Search for the cell housing the specified text and yield its [x, y] center coordinate. 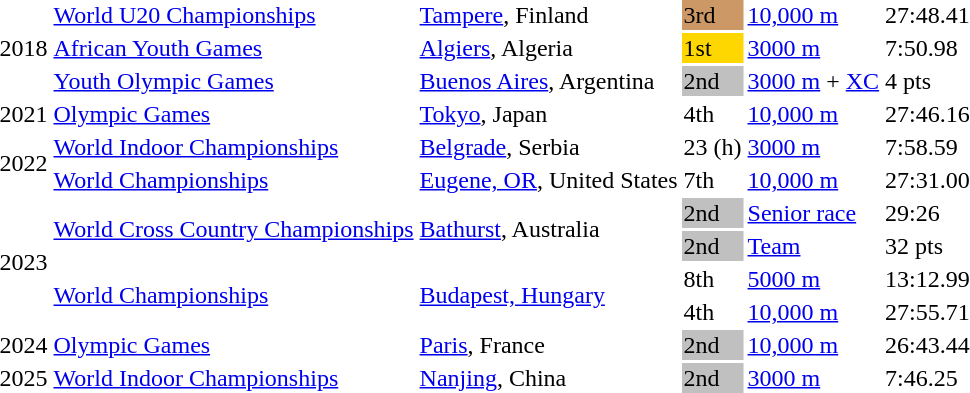
Tampere, Finland [548, 15]
1st [712, 48]
3rd [712, 15]
Buenos Aires, Argentina [548, 81]
5000 m [814, 279]
Budapest, Hungary [548, 296]
23 (h) [712, 147]
Youth Olympic Games [234, 81]
7th [712, 180]
8th [712, 279]
Paris, France [548, 345]
African Youth Games [234, 48]
Tokyo, Japan [548, 114]
Eugene, OR, United States [548, 180]
Nanjing, China [548, 378]
Senior race [814, 213]
Team [814, 246]
Belgrade, Serbia [548, 147]
Algiers, Algeria [548, 48]
Bathurst, Australia [548, 230]
World Cross Country Championships [234, 230]
World U20 Championships [234, 15]
3000 m + XC [814, 81]
